Locate the cell with the specified text and output its [x, y] center coordinate. 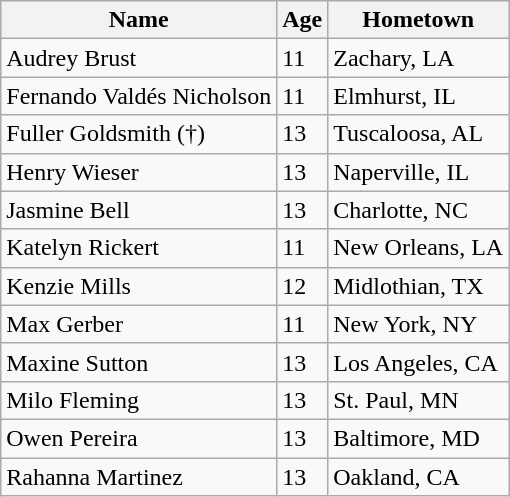
Age [302, 20]
Max Gerber [139, 324]
New Orleans, LA [418, 248]
Katelyn Rickert [139, 248]
Fuller Goldsmith (†) [139, 134]
Oakland, CA [418, 477]
New York, NY [418, 324]
Naperville, IL [418, 172]
Maxine Sutton [139, 362]
Audrey Brust [139, 58]
Owen Pereira [139, 438]
Baltimore, MD [418, 438]
Milo Fleming [139, 400]
12 [302, 286]
St. Paul, MN [418, 400]
Rahanna Martinez [139, 477]
Elmhurst, IL [418, 96]
Tuscaloosa, AL [418, 134]
Name [139, 20]
Henry Wieser [139, 172]
Midlothian, TX [418, 286]
Fernando Valdés Nicholson [139, 96]
Zachary, LA [418, 58]
Charlotte, NC [418, 210]
Kenzie Mills [139, 286]
Los Angeles, CA [418, 362]
Hometown [418, 20]
Jasmine Bell [139, 210]
